Identify which cell holds the provided text, then report its (X, Y) central coordinate. 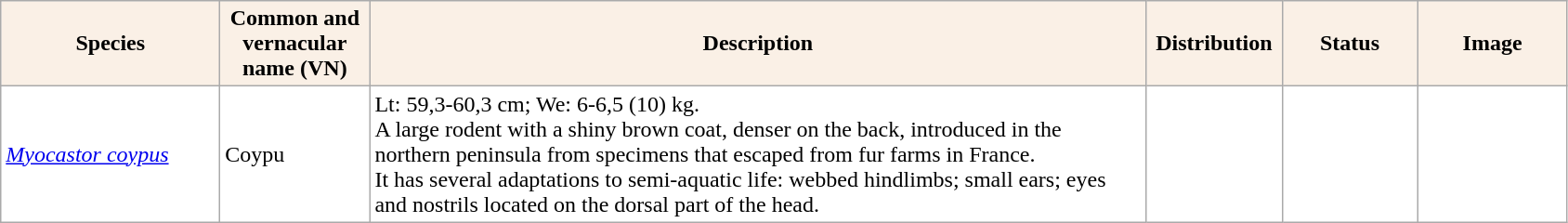
Common and vernacular name (VN) (295, 44)
Myocastor coypus (111, 154)
Image (1492, 44)
Species (111, 44)
Status (1350, 44)
Description (758, 44)
Coypu (295, 154)
Distribution (1214, 44)
